Scan for the cell matching the given text and deliver its (X, Y) coordinate at center. 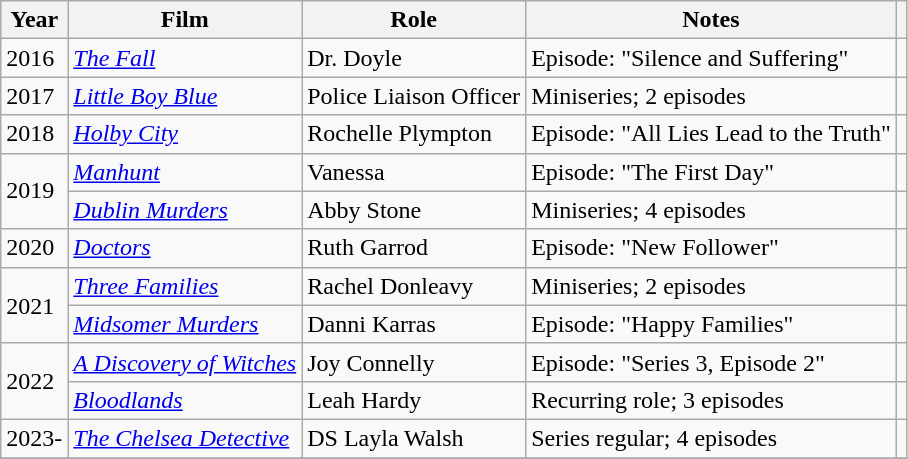
Danni Karras (414, 324)
Role (414, 20)
2022 (34, 381)
A Discovery of Witches (185, 362)
The Chelsea Detective (185, 438)
Episode: "Silence and Suffering" (712, 58)
Episode: "All Lies Lead to the Truth" (712, 134)
2018 (34, 134)
Abby Stone (414, 210)
Manhunt (185, 172)
Midsomer Murders (185, 324)
Little Boy Blue (185, 96)
2019 (34, 191)
Film (185, 20)
Holby City (185, 134)
Episode: "Series 3, Episode 2" (712, 362)
Three Families (185, 286)
Episode: "New Follower" (712, 248)
Dublin Murders (185, 210)
2017 (34, 96)
Rachel Donleavy (414, 286)
Vanessa (414, 172)
2023- (34, 438)
The Fall (185, 58)
Police Liaison Officer (414, 96)
Rochelle Plympton (414, 134)
Miniseries; 4 episodes (712, 210)
Joy Connelly (414, 362)
Leah Hardy (414, 400)
Dr. Doyle (414, 58)
Notes (712, 20)
2021 (34, 305)
Doctors (185, 248)
Year (34, 20)
Bloodlands (185, 400)
Ruth Garrod (414, 248)
Recurring role; 3 episodes (712, 400)
2016 (34, 58)
Episode: "Happy Families" (712, 324)
Series regular; 4 episodes (712, 438)
2020 (34, 248)
Episode: "The First Day" (712, 172)
DS Layla Walsh (414, 438)
